Provide the (X, Y) coordinate of the cell's center where the given text is located.  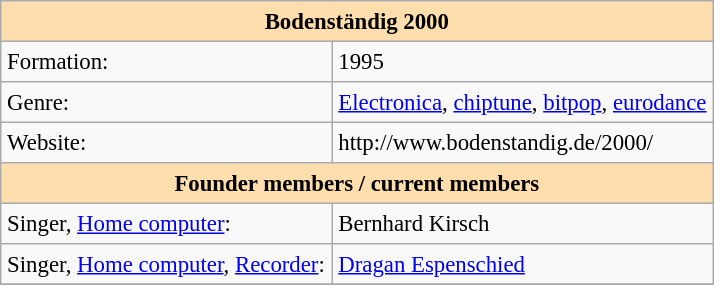
http://www.bodenstandig.de/2000/ (523, 142)
Founder members / current members (356, 183)
1995 (523, 61)
Bodenständig 2000 (356, 21)
Formation: (166, 61)
Singer, Home computer, Recorder: (166, 264)
Singer, Home computer: (166, 223)
Electronica, chiptune, bitpop, eurodance (523, 102)
Genre: (166, 102)
Website: (166, 142)
Dragan Espenschied (523, 264)
Bernhard Kirsch (523, 223)
